Return the [X, Y] coordinate for the center point of the cell that contains the specified text.  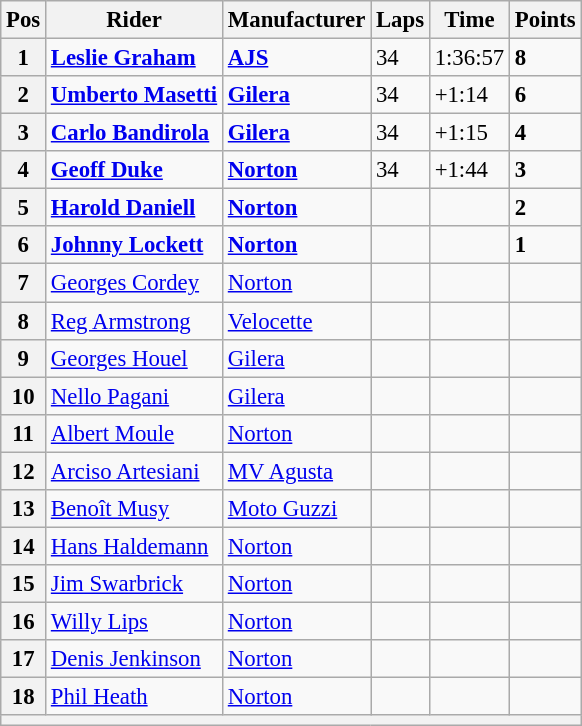
1:36:57 [469, 58]
MV Agusta [296, 471]
Hans Haldemann [134, 546]
Carlo Bandirola [134, 133]
Arciso Artesiani [134, 471]
17 [24, 659]
Johnny Lockett [134, 245]
Manufacturer [296, 20]
12 [24, 471]
Harold Daniell [134, 208]
Umberto Masetti [134, 95]
Georges Cordey [134, 283]
Albert Moule [134, 433]
Nello Pagani [134, 396]
16 [24, 621]
Reg Armstrong [134, 321]
Pos [24, 20]
Velocette [296, 321]
Willy Lips [134, 621]
Phil Heath [134, 697]
5 [24, 208]
14 [24, 546]
Benoît Musy [134, 509]
Jim Swarbrick [134, 584]
13 [24, 509]
Points [546, 20]
18 [24, 697]
+1:44 [469, 170]
Georges Houel [134, 358]
10 [24, 396]
15 [24, 584]
+1:14 [469, 95]
+1:15 [469, 133]
Denis Jenkinson [134, 659]
Geoff Duke [134, 170]
Laps [400, 20]
AJS [296, 58]
Leslie Graham [134, 58]
Time [469, 20]
Moto Guzzi [296, 509]
Rider [134, 20]
7 [24, 283]
9 [24, 358]
11 [24, 433]
